Determine the (X, Y) coordinate at the center of the cell enclosing the given text.  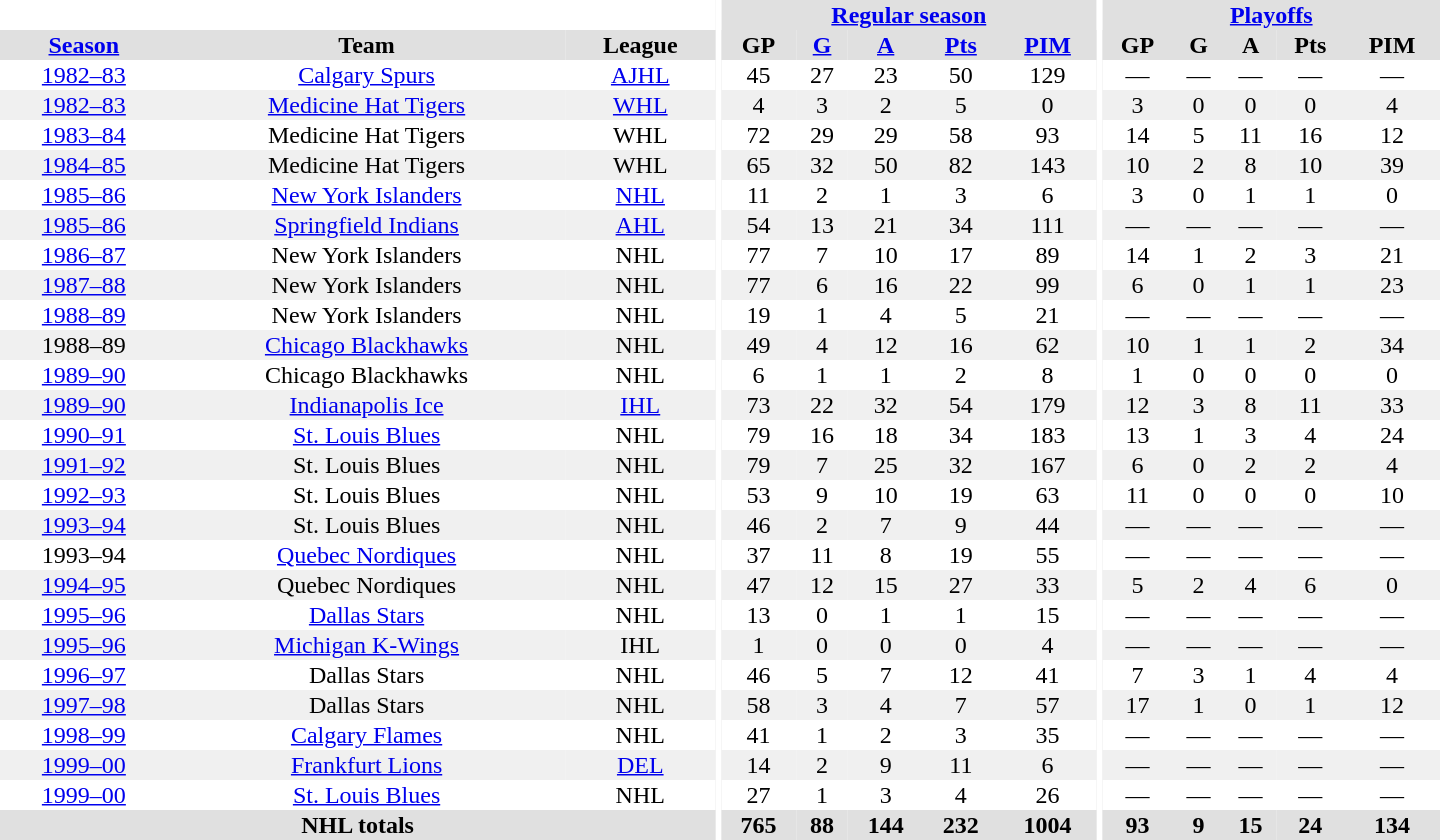
1984–85 (84, 165)
Regular season (909, 15)
55 (1047, 555)
88 (822, 825)
1987–88 (84, 285)
72 (758, 135)
89 (1047, 255)
Team (367, 45)
1998–99 (84, 735)
1997–98 (84, 705)
63 (1047, 495)
37 (758, 555)
Indianapolis Ice (367, 405)
Playoffs (1271, 15)
Calgary Spurs (367, 75)
18 (886, 435)
765 (758, 825)
99 (1047, 285)
League (640, 45)
1983–84 (84, 135)
129 (1047, 75)
1004 (1047, 825)
82 (960, 165)
1996–97 (84, 675)
39 (1392, 165)
Michigan K-Wings (367, 645)
143 (1047, 165)
NHL totals (358, 825)
25 (886, 465)
183 (1047, 435)
AJHL (640, 75)
Season (84, 45)
47 (758, 585)
144 (886, 825)
232 (960, 825)
53 (758, 495)
73 (758, 405)
57 (1047, 705)
49 (758, 345)
1986–87 (84, 255)
167 (1047, 465)
Frankfurt Lions (367, 765)
26 (1047, 795)
111 (1047, 225)
DEL (640, 765)
62 (1047, 345)
1992–93 (84, 495)
45 (758, 75)
Calgary Flames (367, 735)
35 (1047, 735)
1990–91 (84, 435)
44 (1047, 525)
65 (758, 165)
Springfield Indians (367, 225)
AHL (640, 225)
1991–92 (84, 465)
1994–95 (84, 585)
179 (1047, 405)
134 (1392, 825)
